Extract the [X, Y] coordinate from the center of the cell holding the provided text.  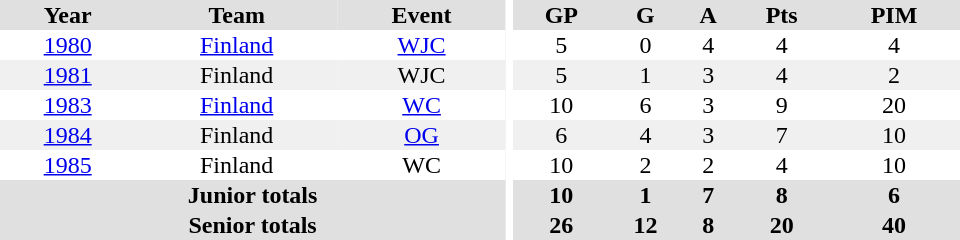
1981 [68, 75]
1984 [68, 135]
Senior totals [252, 225]
1980 [68, 45]
G [646, 15]
40 [894, 225]
Junior totals [252, 195]
Team [236, 15]
PIM [894, 15]
Event [422, 15]
Year [68, 15]
12 [646, 225]
9 [782, 105]
A [708, 15]
0 [646, 45]
26 [561, 225]
OG [422, 135]
1983 [68, 105]
Pts [782, 15]
1985 [68, 165]
GP [561, 15]
